Scan for the cell matching the given text and deliver its [X, Y] coordinate at center. 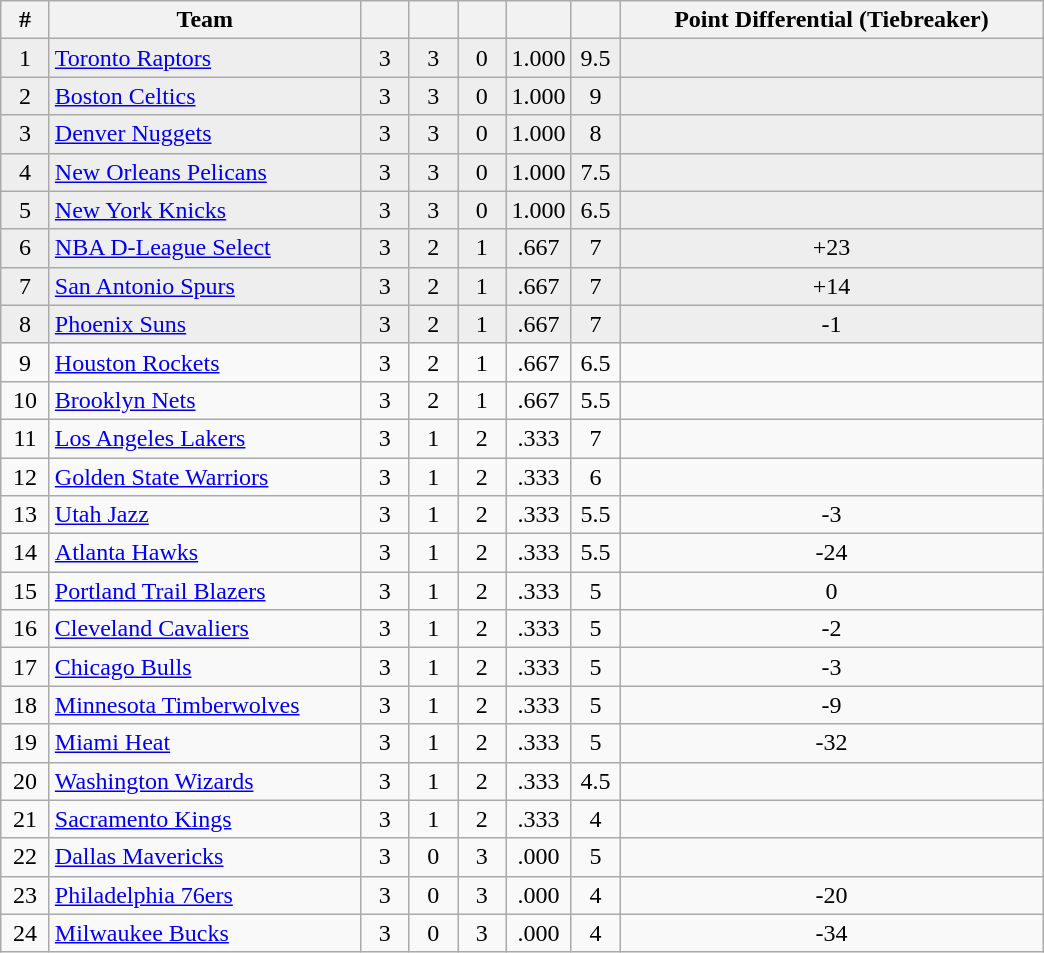
-2 [832, 629]
Philadelphia 76ers [204, 895]
Milwaukee Bucks [204, 933]
Miami Heat [204, 743]
New Orleans Pelicans [204, 172]
Sacramento Kings [204, 819]
19 [26, 743]
+14 [832, 286]
Phoenix Suns [204, 324]
Golden State Warriors [204, 477]
Atlanta Hawks [204, 553]
21 [26, 819]
-1 [832, 324]
17 [26, 667]
New York Knicks [204, 210]
24 [26, 933]
Point Differential (Tiebreaker) [832, 20]
22 [26, 857]
# [26, 20]
15 [26, 591]
-34 [832, 933]
4.5 [596, 781]
Portland Trail Blazers [204, 591]
-20 [832, 895]
14 [26, 553]
12 [26, 477]
20 [26, 781]
Boston Celtics [204, 96]
Utah Jazz [204, 515]
San Antonio Spurs [204, 286]
Toronto Raptors [204, 58]
Houston Rockets [204, 362]
Cleveland Cavaliers [204, 629]
Los Angeles Lakers [204, 438]
23 [26, 895]
-24 [832, 553]
-9 [832, 705]
+23 [832, 248]
Minnesota Timberwolves [204, 705]
Team [204, 20]
9.5 [596, 58]
16 [26, 629]
18 [26, 705]
11 [26, 438]
Washington Wizards [204, 781]
Denver Nuggets [204, 134]
7.5 [596, 172]
-32 [832, 743]
13 [26, 515]
10 [26, 400]
NBA D-League Select [204, 248]
Dallas Mavericks [204, 857]
Chicago Bulls [204, 667]
Brooklyn Nets [204, 400]
